Return (X, Y) of the center of cell containing provided text 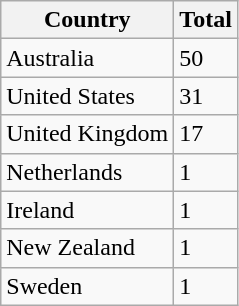
17 (206, 134)
Australia (88, 58)
31 (206, 96)
New Zealand (88, 248)
Sweden (88, 286)
Country (88, 20)
Ireland (88, 210)
Total (206, 20)
United Kingdom (88, 134)
Netherlands (88, 172)
United States (88, 96)
50 (206, 58)
